Scan for the cell matching the given text and deliver its [X, Y] coordinate at center. 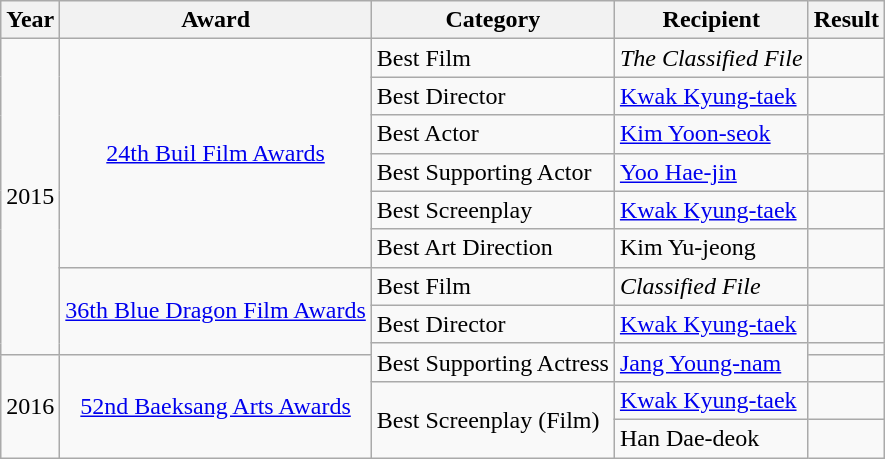
Jang Young-nam [711, 362]
2016 [30, 406]
24th Buil Film Awards [216, 153]
Best Screenplay [492, 210]
Year [30, 20]
2015 [30, 197]
Best Screenplay (Film) [492, 419]
Result [846, 20]
Best Supporting Actor [492, 172]
Yoo Hae-jin [711, 172]
52nd Baeksang Arts Awards [216, 406]
Best Supporting Actress [492, 362]
Best Art Direction [492, 248]
Kim Yu-jeong [711, 248]
The Classified File [711, 58]
Kim Yoon-seok [711, 134]
Recipient [711, 20]
Best Actor [492, 134]
Category [492, 20]
Award [216, 20]
Han Dae-deok [711, 438]
36th Blue Dragon Film Awards [216, 310]
Classified File [711, 286]
